Output the [X, Y] coordinate of the center of the cell containing the given text.  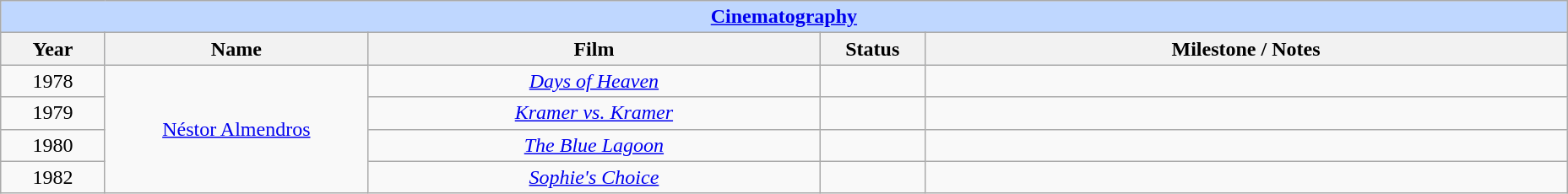
Néstor Almendros [236, 129]
Cinematography [784, 17]
Milestone / Notes [1246, 49]
The Blue Lagoon [594, 145]
Sophie's Choice [594, 177]
Year [53, 49]
Days of Heaven [594, 81]
Name [236, 49]
1979 [53, 113]
Film [594, 49]
1980 [53, 145]
1982 [53, 177]
Kramer vs. Kramer [594, 113]
Status [872, 49]
1978 [53, 81]
